Return [x, y] of the center of cell containing provided text 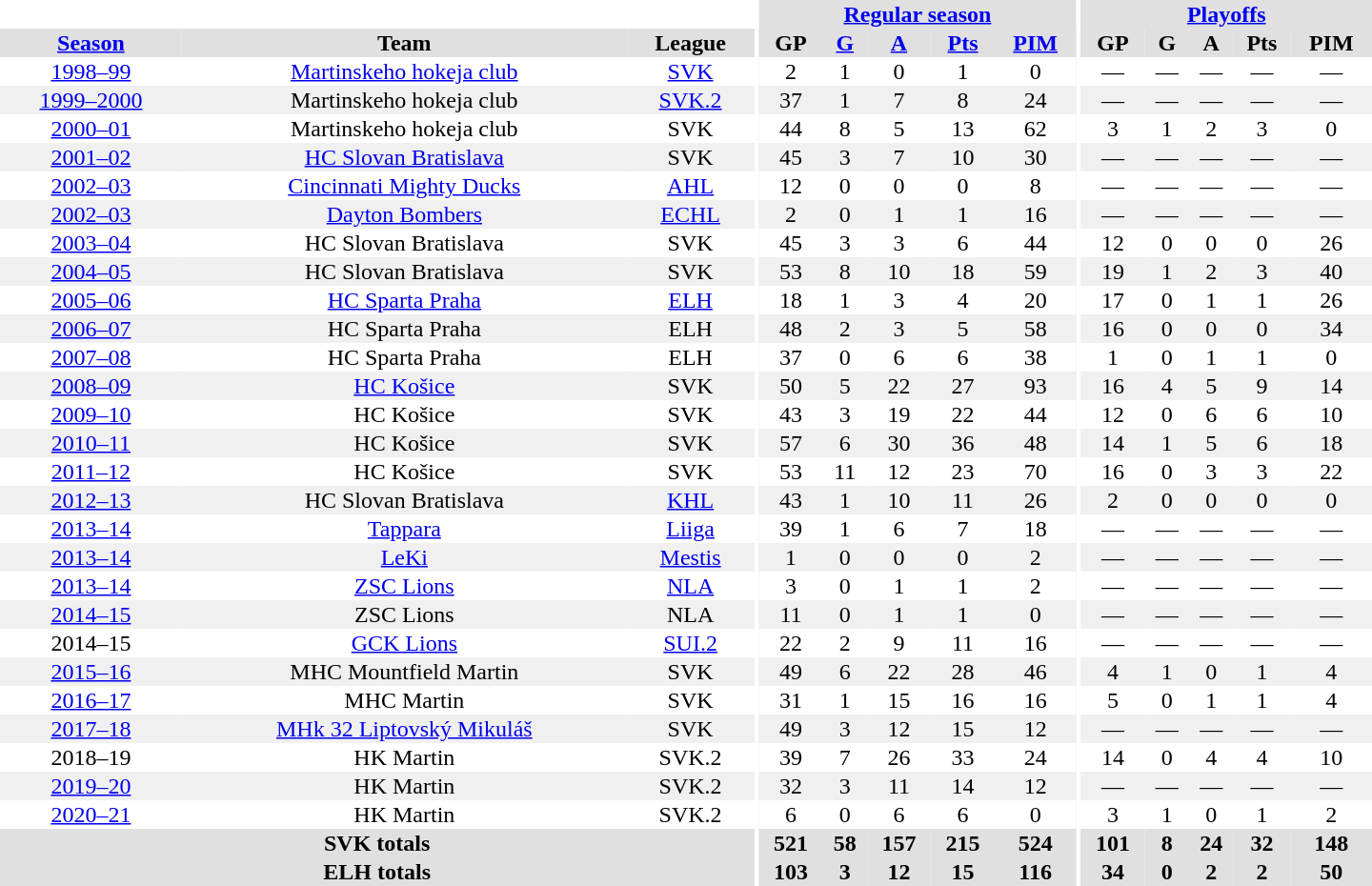
2007–08 [91, 357]
2019–20 [91, 786]
27 [962, 386]
38 [1035, 357]
13 [962, 129]
57 [791, 443]
2009–10 [91, 414]
148 [1331, 843]
2008–09 [91, 386]
ELH totals [377, 872]
2010–11 [91, 443]
MHC Mountfield Martin [404, 672]
31 [791, 700]
20 [1035, 300]
Cincinnati Mighty Ducks [404, 186]
1999–2000 [91, 100]
157 [899, 843]
2016–17 [91, 700]
93 [1035, 386]
2018–19 [91, 757]
SVK totals [377, 843]
17 [1113, 300]
40 [1331, 272]
2001–02 [91, 157]
2005–06 [91, 300]
215 [962, 843]
SUI.2 [691, 643]
Team [404, 43]
116 [1035, 872]
103 [791, 872]
Dayton Bombers [404, 214]
Mestis [691, 557]
70 [1035, 472]
MHk 32 Liptovský Mikuláš [404, 729]
2020–21 [91, 815]
59 [1035, 272]
1998–99 [91, 71]
2011–12 [91, 472]
2000–01 [91, 129]
28 [962, 672]
LeKi [404, 557]
Season [91, 43]
23 [962, 472]
2004–05 [91, 272]
MHC Martin [404, 700]
2003–04 [91, 243]
2015–16 [91, 672]
KHL [691, 500]
Playoffs [1227, 14]
101 [1113, 843]
Tappara [404, 529]
46 [1035, 672]
League [691, 43]
Regular season [917, 14]
GCK Lions [404, 643]
Liiga [691, 529]
2017–18 [91, 729]
62 [1035, 129]
2006–07 [91, 329]
AHL [691, 186]
2012–13 [91, 500]
33 [962, 757]
524 [1035, 843]
521 [791, 843]
ECHL [691, 214]
36 [962, 443]
